Capture the cell that displays the provided text and extract its (x, y) central coordinate. 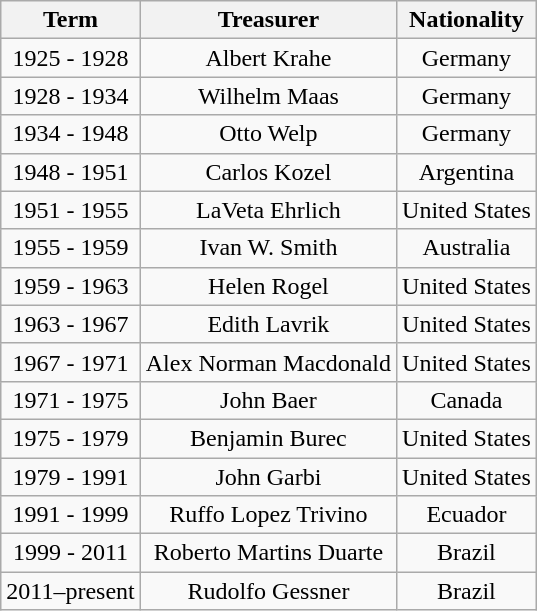
Treasurer (268, 20)
1979 - 1991 (70, 477)
Ecuador (467, 515)
Alex Norman Macdonald (268, 362)
Ruffo Lopez Trivino (268, 515)
Nationality (467, 20)
John Garbi (268, 477)
1991 - 1999 (70, 515)
Otto Welp (268, 134)
1963 - 1967 (70, 324)
Roberto Martins Duarte (268, 553)
1971 - 1975 (70, 400)
1951 - 1955 (70, 210)
2011–present (70, 591)
1959 - 1963 (70, 286)
Australia (467, 248)
Helen Rogel (268, 286)
1928 - 1934 (70, 96)
1955 - 1959 (70, 248)
Carlos Kozel (268, 172)
John Baer (268, 400)
Edith Lavrik (268, 324)
Argentina (467, 172)
Albert Krahe (268, 58)
1999 - 2011 (70, 553)
1948 - 1951 (70, 172)
Ivan W. Smith (268, 248)
1925 - 1928 (70, 58)
Benjamin Burec (268, 438)
Wilhelm Maas (268, 96)
LaVeta Ehrlich (268, 210)
Rudolfo Gessner (268, 591)
1975 - 1979 (70, 438)
Term (70, 20)
1967 - 1971 (70, 362)
Canada (467, 400)
1934 - 1948 (70, 134)
